Search for the cell housing the specified text and yield its (X, Y) center coordinate. 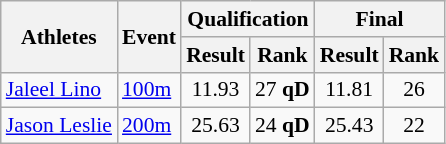
Jason Leslie (59, 126)
Event (149, 36)
11.93 (216, 90)
100m (149, 90)
25.63 (216, 126)
25.43 (350, 126)
26 (414, 90)
Qualification (248, 19)
11.81 (350, 90)
27 qD (282, 90)
Athletes (59, 36)
Final (380, 19)
Jaleel Lino (59, 90)
24 qD (282, 126)
200m (149, 126)
22 (414, 126)
